Locate the cell with the specified text and output its [x, y] center coordinate. 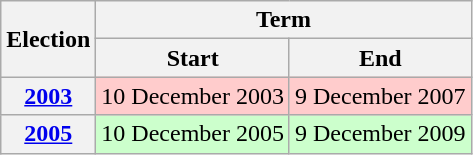
10 December 2005 [193, 134]
Election [48, 39]
10 December 2003 [193, 96]
9 December 2009 [380, 134]
9 December 2007 [380, 96]
2003 [48, 96]
2005 [48, 134]
End [380, 58]
Start [193, 58]
Term [284, 20]
